Detect which cell encompasses the target text, then output its [X, Y] center coordinate. 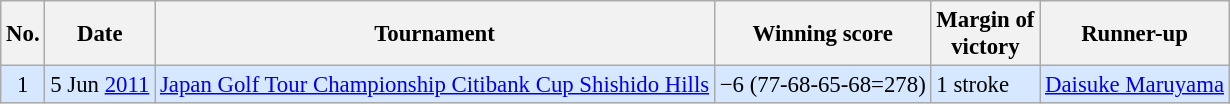
Daisuke Maruyama [1135, 85]
Date [100, 34]
Winning score [822, 34]
No. [23, 34]
Margin ofvictory [986, 34]
1 [23, 85]
−6 (77-68-65-68=278) [822, 85]
Runner-up [1135, 34]
Japan Golf Tour Championship Citibank Cup Shishido Hills [435, 85]
Tournament [435, 34]
5 Jun 2011 [100, 85]
1 stroke [986, 85]
